Pinpoint the cell where the given text exists, returning its [x, y] midpoint coordinate. 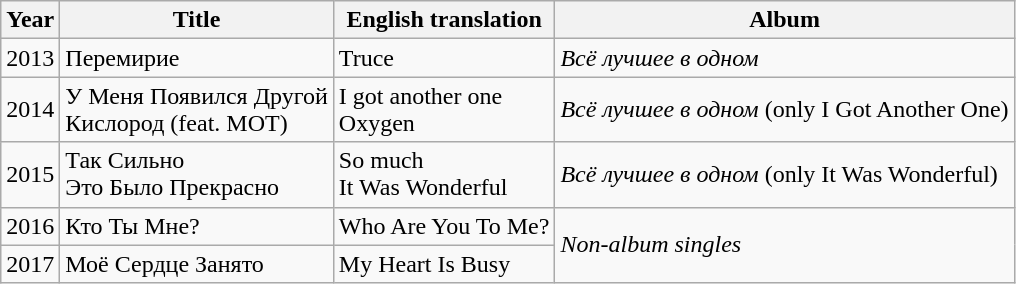
I got another oneOxygen [444, 110]
Who Are You To Me? [444, 226]
2013 [30, 58]
Truce [444, 58]
Title [197, 20]
Album [784, 20]
2016 [30, 226]
Всё лучшее в одном (only It Was Wonderful) [784, 174]
Кто Ты Мне? [197, 226]
Всё лучшее в одном [784, 58]
Моё Сердце Занято [197, 264]
У Меня Появился ДругойКислород (feat. MOT) [197, 110]
2015 [30, 174]
So muchIt Was Wonderful [444, 174]
My Heart Is Busy [444, 264]
2014 [30, 110]
Year [30, 20]
Так СильноЭто Было Прекрасно [197, 174]
Перемирие [197, 58]
Всё лучшее в одном (only I Got Another One) [784, 110]
2017 [30, 264]
English translation [444, 20]
Non-album singles [784, 245]
